Determine the (x, y) coordinate at the center of the cell enclosing the given text.  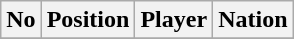
No (21, 20)
Nation (253, 20)
Position (88, 20)
Player (174, 20)
